Capture the cell that displays the provided text and extract its [x, y] central coordinate. 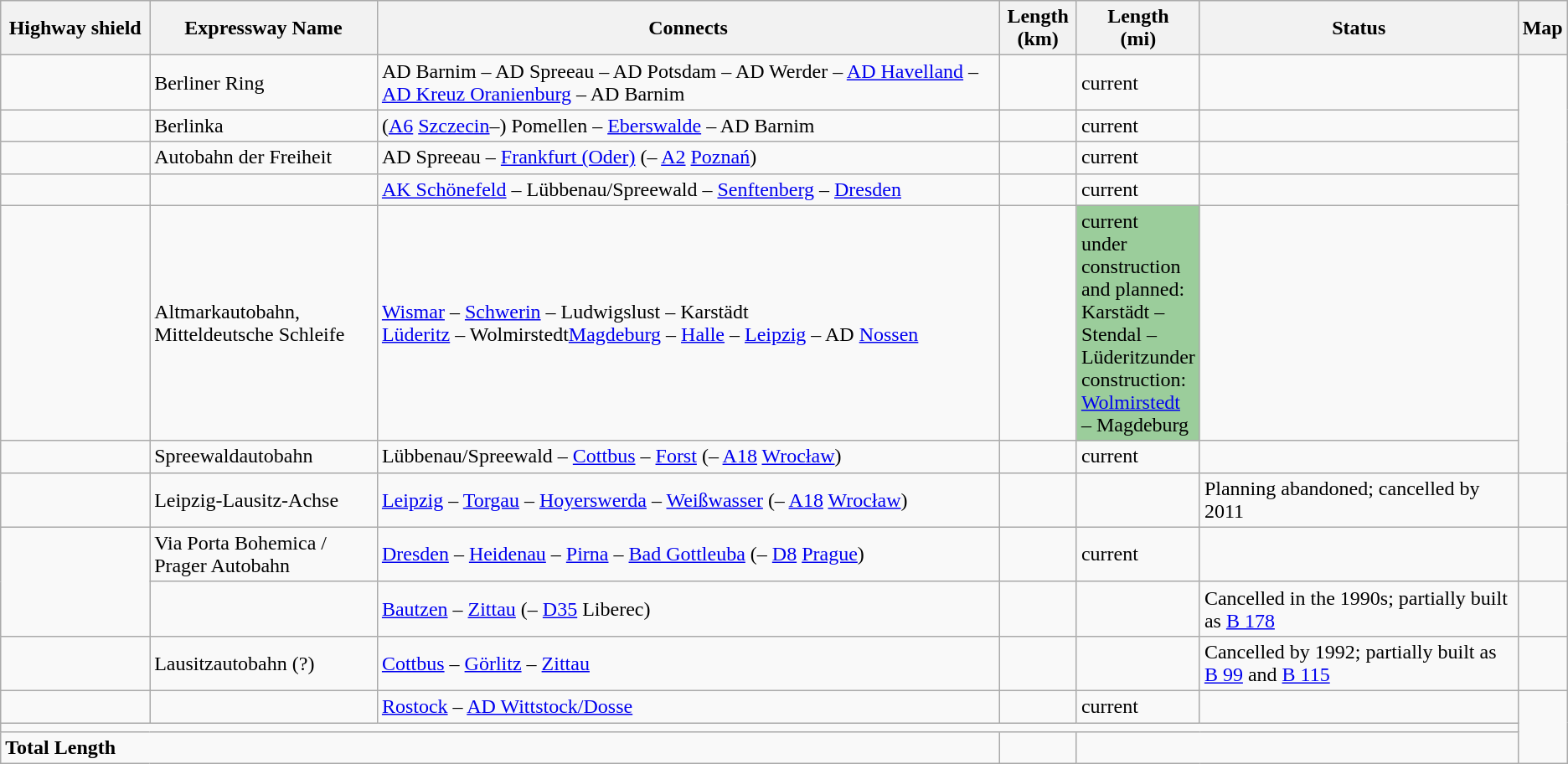
Leipzig – Torgau – Hoyerswerda – Weißwasser (– A18 Wrocław) [688, 499]
AD Barnim – AD Spreeau – AD Potsdam – AD Werder – AD Havelland – AD Kreuz Oranienburg – AD Barnim [688, 82]
Berliner Ring [264, 82]
Connects [688, 28]
Cancelled by 1992; partially built as B 99 and B 115 [1359, 663]
Autobahn der Freiheit [264, 157]
Lausitzautobahn (?) [264, 663]
Cottbus – Görlitz – Zittau [688, 663]
Altmarkautobahn, Mitteldeutsche Schleife [264, 323]
AK Schönefeld – Lübbenau/Spreewald – Senftenberg – Dresden [688, 189]
(A6 Szczecin–) Pomellen – Eberswalde – AD Barnim [688, 126]
Expressway Name [264, 28]
Via Porta Bohemica / Prager Autobahn [264, 555]
currentunder construction and planned: Karstädt – Stendal – Lüderitzunder construction: Wolmirstedt – Magdeburg [1137, 323]
Length(mi) [1137, 28]
Planning abandoned; cancelled by 2011 [1359, 499]
Total Length [500, 748]
Status [1359, 28]
Spreewaldautobahn [264, 457]
Rostock – AD Wittstock/Dosse [688, 706]
Leipzig-Lausitz-Achse [264, 499]
Map [1543, 28]
Highway shield [75, 28]
Bautzen – Zittau (– D35 Liberec) [688, 608]
Cancelled in the 1990s; partially built as B 178 [1359, 608]
Wismar – Schwerin – Ludwigslust – KarstädtLüderitz – WolmirstedtMagdeburg – Halle – Leipzig – AD Nossen [688, 323]
Dresden – Heidenau – Pirna – Bad Gottleuba (– D8 Prague) [688, 555]
AD Spreeau – Frankfurt (Oder) (– A2 Poznań) [688, 157]
Lübbenau/Spreewald – Cottbus – Forst (– A18 Wrocław) [688, 457]
Berlinka [264, 126]
Length(km) [1039, 28]
